Find where the given text appears and provide that cell's center as (x, y) coordinate. 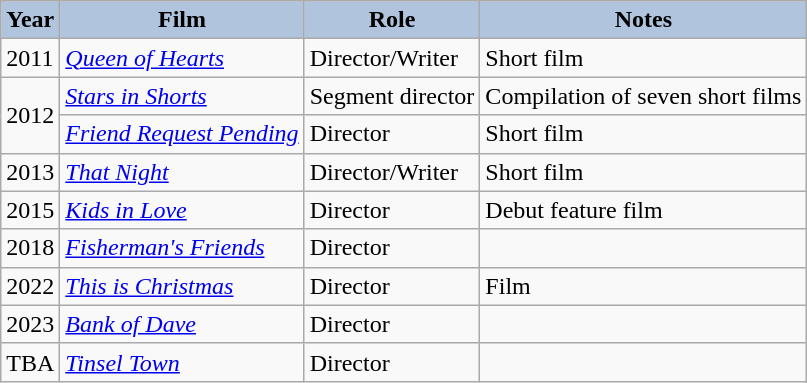
Queen of Hearts (182, 58)
This is Christmas (182, 286)
Notes (644, 20)
2013 (30, 172)
Segment director (392, 96)
That Night (182, 172)
2015 (30, 210)
Kids in Love (182, 210)
2018 (30, 248)
Compilation of seven short films (644, 96)
Role (392, 20)
Tinsel Town (182, 362)
Year (30, 20)
2011 (30, 58)
2023 (30, 324)
2012 (30, 115)
2022 (30, 286)
TBA (30, 362)
Stars in Shorts (182, 96)
Bank of Dave (182, 324)
Fisherman's Friends (182, 248)
Friend Request Pending (182, 134)
Debut feature film (644, 210)
